Pinpoint the cell where the given text exists, returning its [X, Y] midpoint coordinate. 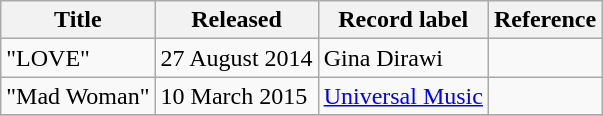
Title [78, 20]
Released [236, 20]
"Mad Woman" [78, 96]
27 August 2014 [236, 58]
"LOVE" [78, 58]
Record label [403, 20]
Universal Music [403, 96]
Reference [544, 20]
10 March 2015 [236, 96]
Gina Dirawi [403, 58]
